Detect which cell encompasses the target text, then output its (x, y) center coordinate. 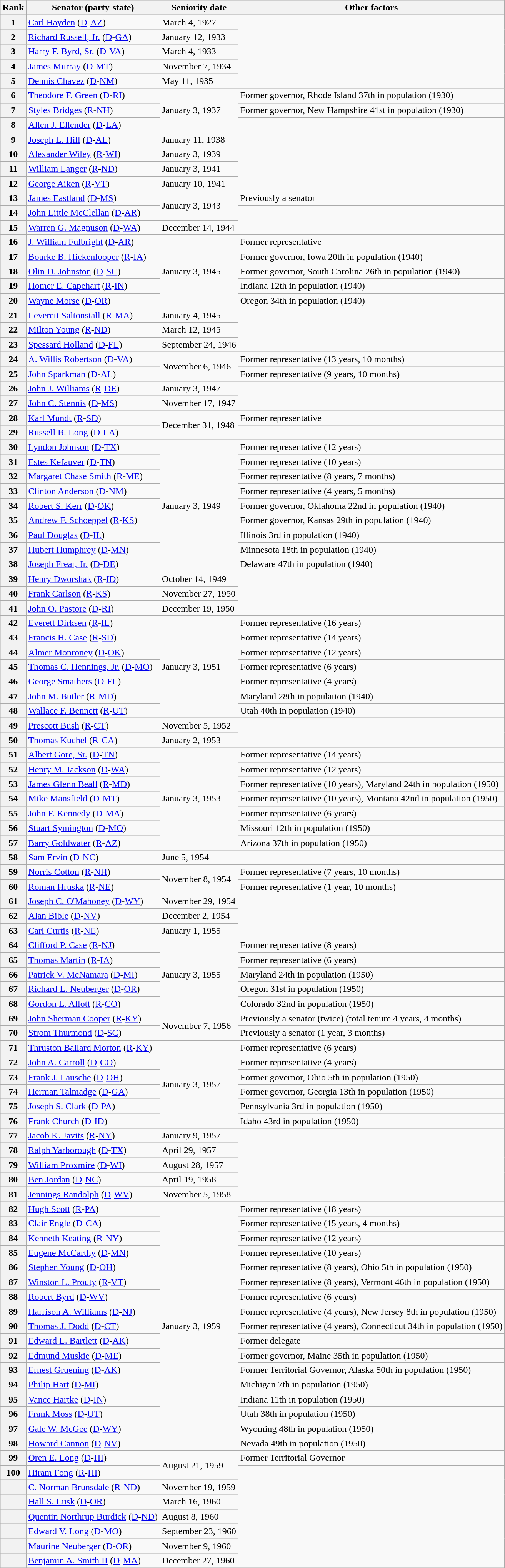
Frank Church (D-ID) (93, 1121)
Nevada 49th in population (1950) (372, 1443)
March 12, 1945 (199, 330)
January 3, 1955 (199, 975)
Clair Engle (D-CA) (93, 1224)
6 (13, 95)
John A. Carroll (D-CO) (93, 1062)
22 (13, 330)
Karl Mundt (R-SD) (93, 418)
October 14, 1949 (199, 579)
Senator (party-state) (93, 8)
Gale W. McGee (D-WY) (93, 1429)
Illinois 3rd in population (1940) (372, 535)
Ralph Yarborough (D-TX) (93, 1150)
November 7, 1934 (199, 66)
Seniority date (199, 8)
Wayne Morse (D-OR) (93, 301)
11 (13, 169)
Pennsylvania 3rd in population (1950) (372, 1106)
52 (13, 769)
Benjamin A. Smith II (D-MA) (93, 1560)
Former governor, Rhode Island 37th in population (1930) (372, 95)
53 (13, 784)
January 3, 1951 (199, 667)
Indiana 11th in population (1950) (372, 1399)
16 (13, 242)
Jennings Randolph (D-WV) (93, 1194)
Patrick V. McNamara (D-MI) (93, 975)
77 (13, 1136)
Former Territorial Governor (372, 1458)
82 (13, 1209)
Quentin Northrup Burdick (D-ND) (93, 1516)
94 (13, 1385)
76 (13, 1121)
40 (13, 593)
Clifford P. Case (R-NJ) (93, 945)
29 (13, 433)
William Proxmire (D-WI) (93, 1165)
Spessard Holland (D-FL) (93, 344)
30 (13, 447)
Alexander Wiley (R-WI) (93, 154)
January 12, 1933 (199, 37)
Jacob K. Javits (R-NY) (93, 1136)
March 16, 1960 (199, 1502)
26 (13, 388)
48 (13, 711)
Former representative (8 years), Vermont 46th in population (1950) (372, 1282)
78 (13, 1150)
74 (13, 1092)
79 (13, 1165)
47 (13, 696)
December 19, 1950 (199, 608)
Hiram Fong (R-HI) (93, 1473)
Thomas Kuchel (R-CA) (93, 740)
12 (13, 184)
Edward L. Bartlett (D-AK) (93, 1341)
Michigan 7th in population (1950) (372, 1385)
91 (13, 1341)
95 (13, 1399)
32 (13, 476)
62 (13, 916)
September 24, 1946 (199, 344)
November 29, 1954 (199, 901)
Harry F. Byrd, Sr. (D-VA) (93, 52)
November 6, 1946 (199, 366)
Robert S. Kerr (D-OK) (93, 506)
Prescott Bush (R-CT) (93, 725)
Thomas J. Dodd (D-CT) (93, 1326)
Estes Kefauver (D-TN) (93, 462)
Former governor, Kansas 29th in population (1940) (372, 520)
80 (13, 1180)
Former representative (15 years, 4 months) (372, 1224)
15 (13, 227)
3 (13, 52)
Oregon 31st in population (1950) (372, 989)
20 (13, 301)
56 (13, 828)
John J. Williams (R-DE) (93, 388)
Utah 38th in population (1950) (372, 1414)
61 (13, 901)
January 2, 1953 (199, 740)
November 27, 1950 (199, 593)
Gordon L. Allott (R-CO) (93, 1004)
37 (13, 550)
Previously a senator (372, 198)
Richard L. Neuberger (D-OR) (93, 989)
Theodore F. Green (D-RI) (93, 95)
November 8, 1954 (199, 879)
January 3, 1945 (199, 271)
January 4, 1945 (199, 315)
59 (13, 872)
Alan Bible (D-NV) (93, 916)
John F. Kennedy (D-MA) (93, 813)
35 (13, 520)
90 (13, 1326)
36 (13, 535)
Wallace F. Bennett (R-UT) (93, 711)
Thomas C. Hennings, Jr. (D-MO) (93, 667)
January 3, 1941 (199, 169)
43 (13, 637)
Albert Gore, Sr. (D-TN) (93, 755)
Howard Cannon (D-NV) (93, 1443)
Maryland 24th in population (1950) (372, 975)
John Sherman Cooper (R-KY) (93, 1018)
21 (13, 315)
Frank J. Lausche (D-OH) (93, 1077)
Margaret Chase Smith (R-ME) (93, 476)
September 23, 1960 (199, 1531)
Philip Hart (D-MI) (93, 1385)
71 (13, 1048)
44 (13, 652)
December 27, 1960 (199, 1560)
Former Territorial Governor, Alaska 50th in population (1950) (372, 1370)
Allen J. Ellender (D-LA) (93, 125)
Former governor, South Carolina 26th in population (1940) (372, 271)
33 (13, 491)
Lyndon Johnson (D-TX) (93, 447)
Roman Hruska (R-NE) (93, 886)
85 (13, 1253)
Barry Goldwater (R-AZ) (93, 843)
Former representative (9 years, 10 months) (372, 374)
June 5, 1954 (199, 857)
19 (13, 286)
83 (13, 1224)
Warren G. Magnuson (D-WA) (93, 227)
Former governor, Maine 35th in population (1950) (372, 1355)
17 (13, 257)
John C. Stennis (D-MS) (93, 403)
Joseph C. O'Mahoney (D-WY) (93, 901)
28 (13, 418)
Stuart Symington (D-MO) (93, 828)
John Little McClellan (D-AR) (93, 213)
James Murray (D-MT) (93, 66)
Edmund Muskie (D-ME) (93, 1355)
75 (13, 1106)
69 (13, 1018)
Edward V. Long (D-MO) (93, 1531)
January 3, 1959 (199, 1326)
January 1, 1955 (199, 931)
51 (13, 755)
November 9, 1960 (199, 1546)
84 (13, 1238)
Former representative (8 years), Ohio 5th in population (1950) (372, 1267)
Former governor, Iowa 20th in population (1940) (372, 257)
92 (13, 1355)
March 4, 1933 (199, 52)
John Sparkman (D-AL) (93, 374)
Andrew F. Schoeppel (R-KS) (93, 520)
Former governor, Ohio 5th in population (1950) (372, 1077)
Leverett Saltonstall (R-MA) (93, 315)
Henry M. Jackson (D-WA) (93, 769)
55 (13, 813)
65 (13, 960)
November 17, 1947 (199, 403)
5 (13, 81)
89 (13, 1311)
November 5, 1952 (199, 725)
Sam Ervin (D-NC) (93, 857)
Former representative (4 years), Connecticut 34th in population (1950) (372, 1326)
Former representative (8 years) (372, 945)
Former representative (8 years, 7 months) (372, 476)
Stephen Young (D-OH) (93, 1267)
Bourke B. Hickenlooper (R-IA) (93, 257)
Winston L. Prouty (R-VT) (93, 1282)
January 3, 1947 (199, 388)
93 (13, 1370)
Former representative (4 years, 5 months) (372, 491)
Olin D. Johnston (D-SC) (93, 271)
100 (13, 1473)
Styles Bridges (R-NH) (93, 110)
John M. Butler (R-MD) (93, 696)
Hugh Scott (R-PA) (93, 1209)
J. William Fulbright (D-AR) (93, 242)
Colorado 32nd in population (1950) (372, 1004)
Hall S. Lusk (D-OR) (93, 1502)
Carl Curtis (R-NE) (93, 931)
45 (13, 667)
A. Willis Robertson (D-VA) (93, 359)
Ernest Gruening (D-AK) (93, 1370)
January 3, 1957 (199, 1084)
57 (13, 843)
Utah 40th in population (1940) (372, 711)
Ben Jordan (D-NC) (93, 1180)
January 11, 1938 (199, 139)
64 (13, 945)
70 (13, 1033)
Former representative (1 year, 10 months) (372, 886)
January 3, 1949 (199, 506)
98 (13, 1443)
31 (13, 462)
Francis H. Case (R-SD) (93, 637)
James Eastland (D-MS) (93, 198)
38 (13, 564)
January 3, 1953 (199, 799)
10 (13, 154)
54 (13, 799)
Delaware 47th in population (1940) (372, 564)
Mike Mansfield (D-MT) (93, 799)
Vance Hartke (D-IN) (93, 1399)
January 10, 1941 (199, 184)
December 14, 1944 (199, 227)
John O. Pastore (D-RI) (93, 608)
87 (13, 1282)
George Smathers (D-FL) (93, 682)
8 (13, 125)
Former governor, Georgia 13th in population (1950) (372, 1092)
Clinton Anderson (D-NM) (93, 491)
Frank Moss (D-UT) (93, 1414)
April 29, 1957 (199, 1150)
25 (13, 374)
January 3, 1943 (199, 206)
Former representative (16 years) (372, 623)
99 (13, 1458)
39 (13, 579)
August 28, 1957 (199, 1165)
Former representative (7 years, 10 months) (372, 872)
Indiana 12th in population (1940) (372, 286)
Herman Talmadge (D-GA) (93, 1092)
Russell B. Long (D-LA) (93, 433)
Rank (13, 8)
18 (13, 271)
May 11, 1935 (199, 81)
November 7, 1956 (199, 1026)
January 9, 1957 (199, 1136)
Missouri 12th in population (1950) (372, 828)
9 (13, 139)
November 5, 1958 (199, 1194)
Wyoming 48th in population (1950) (372, 1429)
Hubert Humphrey (D-MN) (93, 550)
63 (13, 931)
Former governor, New Hampshire 41st in population (1930) (372, 110)
August 21, 1959 (199, 1465)
4 (13, 66)
24 (13, 359)
Eugene McCarthy (D-MN) (93, 1253)
23 (13, 344)
88 (13, 1297)
Everett Dirksen (R-IL) (93, 623)
Maurine Neuberger (D-OR) (93, 1546)
46 (13, 682)
C. Norman Brunsdale (R-ND) (93, 1487)
73 (13, 1077)
Kenneth Keating (R-NY) (93, 1238)
97 (13, 1429)
Other factors (372, 8)
Paul Douglas (D-IL) (93, 535)
Former representative (13 years, 10 months) (372, 359)
Former representative (10 years), Montana 42nd in population (1950) (372, 799)
14 (13, 213)
Oren E. Long (D-HI) (93, 1458)
27 (13, 403)
Oregon 34th in population (1940) (372, 301)
Former delegate (372, 1341)
George Aiken (R-VT) (93, 184)
Former governor, Oklahoma 22nd in population (1940) (372, 506)
81 (13, 1194)
41 (13, 608)
Former representative (4 years), New Jersey 8th in population (1950) (372, 1311)
50 (13, 740)
67 (13, 989)
January 3, 1939 (199, 154)
2 (13, 37)
William Langer (R-ND) (93, 169)
72 (13, 1062)
Carl Hayden (D-AZ) (93, 22)
Thomas Martin (R-IA) (93, 960)
April 19, 1958 (199, 1180)
Henry Dworshak (R-ID) (93, 579)
Former representative (10 years), Maryland 24th in population (1950) (372, 784)
68 (13, 1004)
August 8, 1960 (199, 1516)
42 (13, 623)
Almer Monroney (D-OK) (93, 652)
1 (13, 22)
Former representative (18 years) (372, 1209)
60 (13, 886)
December 2, 1954 (199, 916)
Minnesota 18th in population (1940) (372, 550)
January 3, 1937 (199, 110)
Thruston Ballard Morton (R-KY) (93, 1048)
James Glenn Beall (R-MD) (93, 784)
34 (13, 506)
49 (13, 725)
7 (13, 110)
Joseph Frear, Jr. (D-DE) (93, 564)
Dennis Chavez (D-NM) (93, 81)
Homer E. Capehart (R-IN) (93, 286)
December 31, 1948 (199, 425)
13 (13, 198)
Richard Russell, Jr. (D-GA) (93, 37)
Idaho 43rd in population (1950) (372, 1121)
Milton Young (R-ND) (93, 330)
Maryland 28th in population (1940) (372, 696)
November 19, 1959 (199, 1487)
Norris Cotton (R-NH) (93, 872)
86 (13, 1267)
Harrison A. Williams (D-NJ) (93, 1311)
Joseph L. Hill (D-AL) (93, 139)
Arizona 37th in population (1950) (372, 843)
58 (13, 857)
Previously a senator (1 year, 3 months) (372, 1033)
March 4, 1927 (199, 22)
Strom Thurmond (D-SC) (93, 1033)
96 (13, 1414)
Robert Byrd (D-WV) (93, 1297)
Previously a senator (twice) (total tenure 4 years, 4 months) (372, 1018)
Frank Carlson (R-KS) (93, 593)
66 (13, 975)
Joseph S. Clark (D-PA) (93, 1106)
